Identify which cell holds the provided text, then report its [x, y] central coordinate. 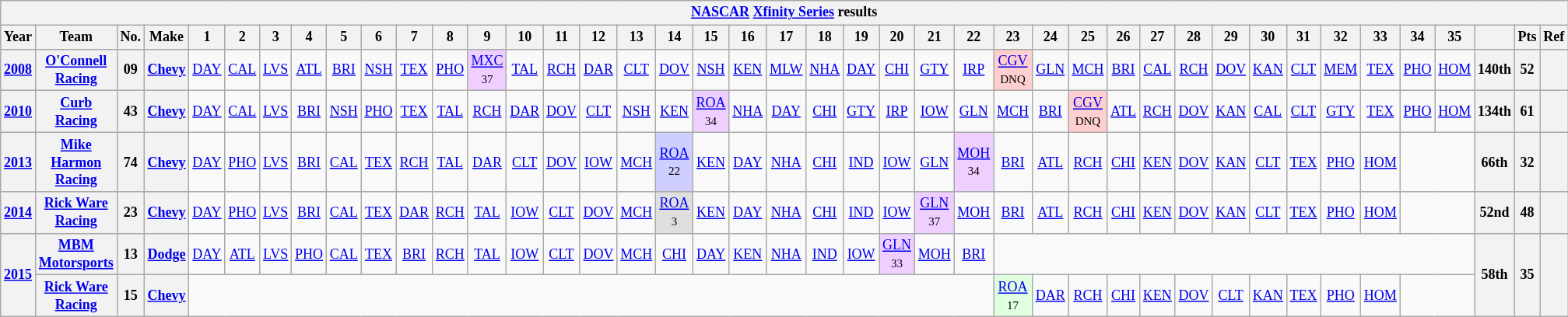
61 [1527, 112]
8 [450, 37]
22 [974, 37]
12 [598, 37]
Make [167, 37]
ROA17 [1013, 296]
19 [861, 37]
ROA3 [675, 213]
6 [378, 37]
31 [1303, 37]
74 [131, 162]
140th [1495, 70]
GLN33 [897, 254]
34 [1418, 37]
2013 [19, 162]
Team [76, 37]
52nd [1495, 213]
58th [1495, 275]
9 [487, 37]
66th [1495, 162]
26 [1124, 37]
MBM Motorsports [76, 254]
134th [1495, 112]
Mike Harmon Racing [76, 162]
28 [1194, 37]
Dodge [167, 254]
2008 [19, 70]
43 [131, 112]
10 [524, 37]
MXC37 [487, 70]
ROA34 [711, 112]
30 [1268, 37]
2015 [19, 275]
20 [897, 37]
2 [243, 37]
2010 [19, 112]
7 [414, 37]
MLW [786, 70]
18 [825, 37]
5 [344, 37]
Curb Racing [76, 112]
MEM [1341, 70]
09 [131, 70]
1 [207, 37]
29 [1231, 37]
2014 [19, 213]
24 [1051, 37]
33 [1380, 37]
27 [1157, 37]
NASCAR Xfinity Series results [784, 12]
11 [562, 37]
14 [675, 37]
Ref [1554, 37]
48 [1527, 213]
52 [1527, 70]
17 [786, 37]
25 [1088, 37]
No. [131, 37]
MOH34 [974, 162]
ROA22 [675, 162]
3 [275, 37]
21 [934, 37]
O'Connell Racing [76, 70]
Pts [1527, 37]
16 [748, 37]
4 [310, 37]
GLN37 [934, 213]
Year [19, 37]
